For the text-containing cell, return its midpoint in [x, y] coordinate format. 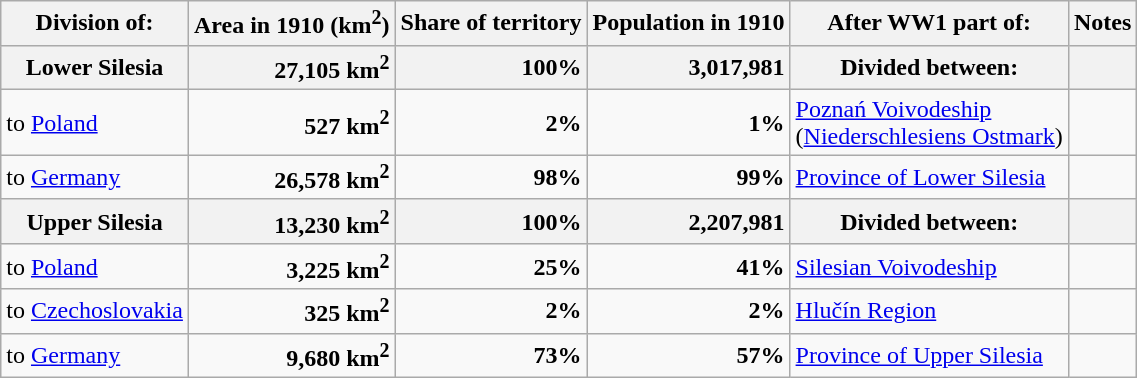
Hlučín Region [929, 312]
Upper Silesia [95, 222]
98% [491, 178]
Share of territory [491, 24]
27,105 km2 [292, 68]
57% [688, 356]
325 km2 [292, 312]
3,225 km2 [292, 266]
Area in 1910 (km2) [292, 24]
41% [688, 266]
Province of Upper Silesia [929, 356]
9,680 km2 [292, 356]
Population in 1910 [688, 24]
Notes [1102, 24]
Province of Lower Silesia [929, 178]
Lower Silesia [95, 68]
to Czechoslovakia [95, 312]
1% [688, 122]
2,207,981 [688, 222]
After WW1 part of: [929, 24]
26,578 km2 [292, 178]
Silesian Voivodeship [929, 266]
99% [688, 178]
13,230 km2 [292, 222]
Poznań Voivodeship(Niederschlesiens Ostmark) [929, 122]
3,017,981 [688, 68]
Division of: [95, 24]
73% [491, 356]
25% [491, 266]
527 km2 [292, 122]
